Search for the cell housing the specified text and yield its [X, Y] center coordinate. 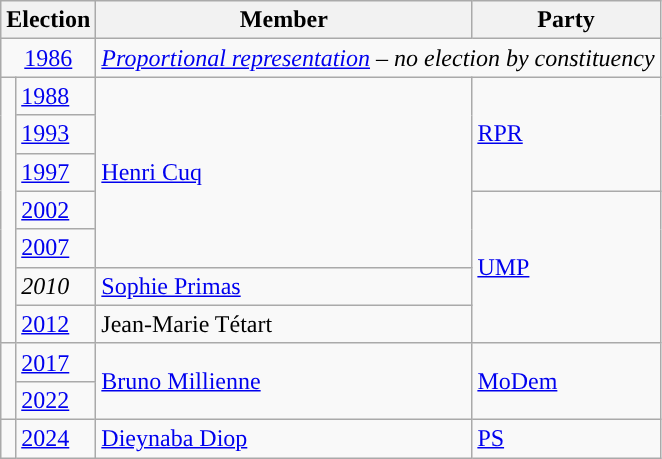
1997 [56, 172]
Jean-Marie Tétart [284, 324]
PS [566, 438]
Party [566, 20]
Member [284, 20]
UMP [566, 267]
Election [48, 20]
2024 [56, 438]
Proportional representation – no election by constituency [378, 58]
2010 [56, 286]
1988 [56, 96]
MoDem [566, 381]
Henri Cuq [284, 172]
1993 [56, 134]
Bruno Millienne [284, 381]
2022 [56, 400]
2002 [56, 210]
Dieynaba Diop [284, 438]
2007 [56, 248]
1986 [48, 58]
Sophie Primas [284, 286]
2012 [56, 324]
RPR [566, 134]
2017 [56, 362]
